Identify which cell holds the provided text, then report its [X, Y] central coordinate. 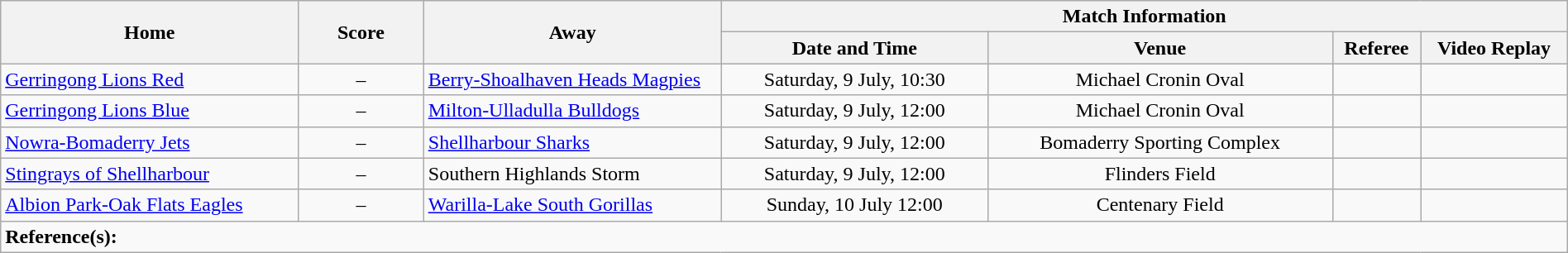
Gerringong Lions Red [150, 79]
Sunday, 10 July 12:00 [854, 205]
Match Information [1145, 17]
Nowra-Bomaderry Jets [150, 142]
Home [150, 32]
Flinders Field [1159, 174]
Referee [1376, 48]
Milton-Ulladulla Bulldogs [572, 111]
Reference(s): [784, 236]
Venue [1159, 48]
Date and Time [854, 48]
Albion Park-Oak Flats Eagles [150, 205]
Centenary Field [1159, 205]
Score [361, 32]
Gerringong Lions Blue [150, 111]
Stingrays of Shellharbour [150, 174]
Southern Highlands Storm [572, 174]
Berry-Shoalhaven Heads Magpies [572, 79]
Bomaderry Sporting Complex [1159, 142]
Warilla-Lake South Gorillas [572, 205]
Shellharbour Sharks [572, 142]
Video Replay [1494, 48]
Away [572, 32]
Saturday, 9 July, 10:30 [854, 79]
